Detect which cell encompasses the target text, then output its [X, Y] center coordinate. 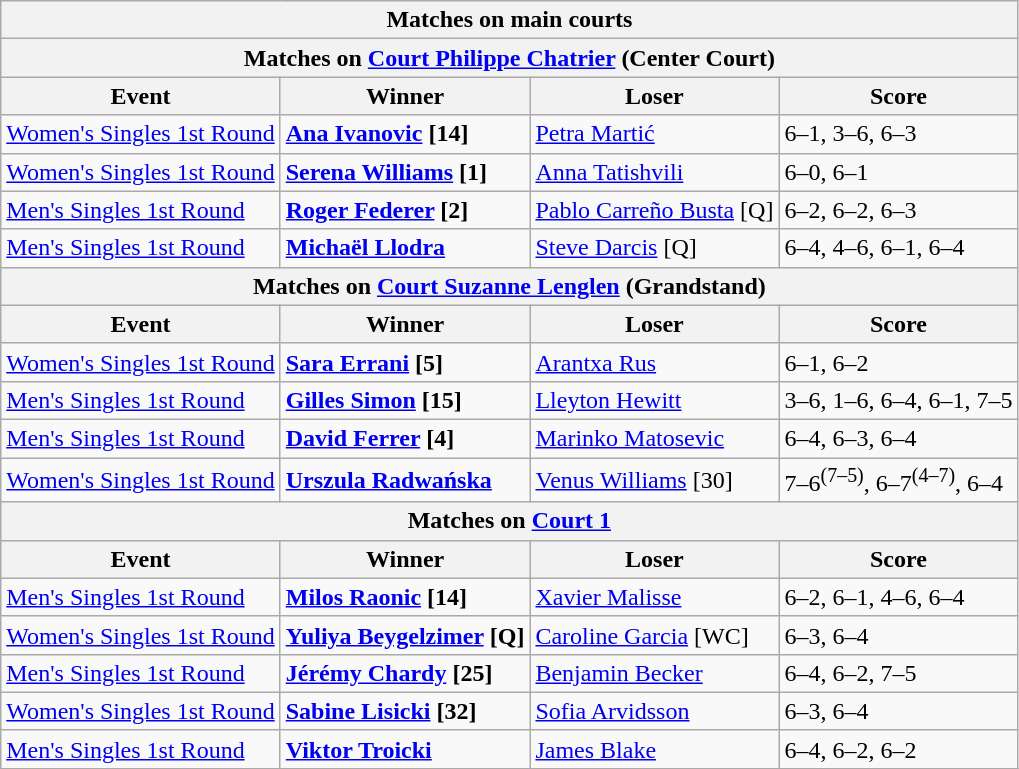
Serena Williams [1] [405, 172]
3–6, 1–6, 6–4, 6–1, 7–5 [898, 400]
Milos Raonic [14] [405, 597]
6–4, 6–2, 6–2 [898, 749]
Arantxa Rus [654, 362]
6–1, 6–2 [898, 362]
6–4, 4–6, 6–1, 6–4 [898, 248]
Venus Williams [30] [654, 480]
Sofia Arvidsson [654, 711]
6–2, 6–1, 4–6, 6–4 [898, 597]
Petra Martić [654, 134]
6–4, 6–3, 6–4 [898, 438]
Pablo Carreño Busta [Q] [654, 210]
6–2, 6–2, 6–3 [898, 210]
Benjamin Becker [654, 673]
Matches on main courts [510, 20]
Matches on Court Suzanne Lenglen (Grandstand) [510, 286]
Roger Federer [2] [405, 210]
Jérémy Chardy [25] [405, 673]
Sara Errani [5] [405, 362]
Michaël Llodra [405, 248]
Lleyton Hewitt [654, 400]
James Blake [654, 749]
Yuliya Beygelzimer [Q] [405, 635]
6–4, 6–2, 7–5 [898, 673]
Xavier Malisse [654, 597]
Viktor Troicki [405, 749]
Marinko Matosevic [654, 438]
Steve Darcis [Q] [654, 248]
David Ferrer [4] [405, 438]
Matches on Court Philippe Chatrier (Center Court) [510, 58]
Gilles Simon [15] [405, 400]
Anna Tatishvili [654, 172]
Ana Ivanovic [14] [405, 134]
6–1, 3–6, 6–3 [898, 134]
Caroline Garcia [WC] [654, 635]
Sabine Lisicki [32] [405, 711]
7–6(7–5), 6–7(4–7), 6–4 [898, 480]
Urszula Radwańska [405, 480]
Matches on Court 1 [510, 521]
6–0, 6–1 [898, 172]
